Output the (X, Y) coordinate of the center of the cell containing the given text.  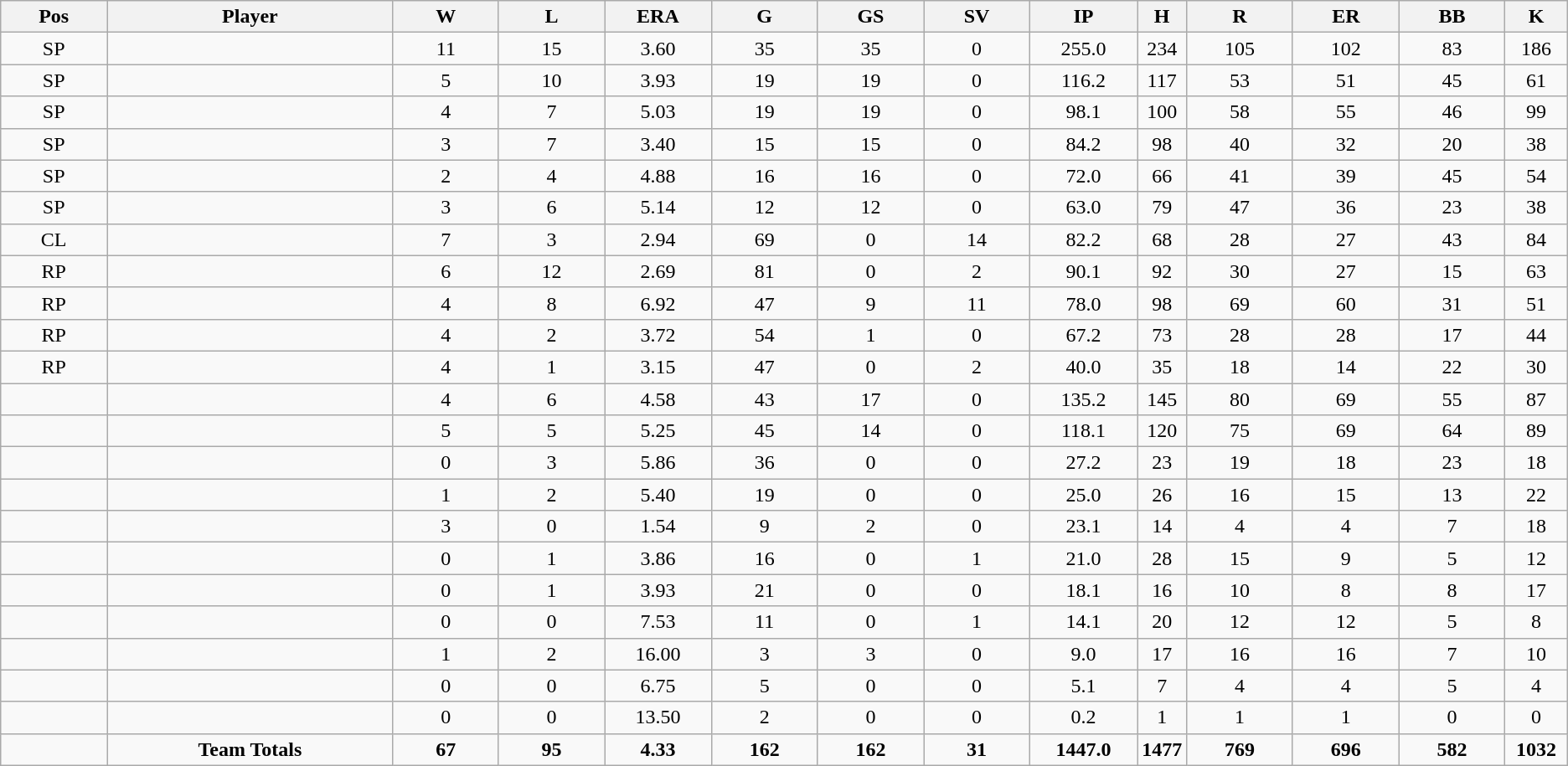
3.86 (658, 558)
1.54 (658, 527)
32 (1345, 144)
Pos (54, 17)
67.2 (1083, 335)
0.2 (1083, 717)
98.1 (1083, 112)
255.0 (1083, 49)
82.2 (1083, 239)
K (1536, 17)
Team Totals (250, 749)
582 (1452, 749)
H (1163, 17)
6.92 (658, 303)
5.03 (658, 112)
21.0 (1083, 558)
2.94 (658, 239)
W (446, 17)
R (1240, 17)
41 (1240, 176)
79 (1163, 208)
73 (1163, 335)
CL (54, 239)
26 (1163, 495)
67 (446, 749)
40.0 (1083, 367)
4.88 (658, 176)
84 (1536, 239)
61 (1536, 80)
3.40 (658, 144)
46 (1452, 112)
23.1 (1083, 527)
80 (1240, 399)
40 (1240, 144)
83 (1452, 49)
7.53 (658, 622)
92 (1163, 271)
3.72 (658, 335)
G (764, 17)
53 (1240, 80)
9.0 (1083, 654)
81 (764, 271)
89 (1536, 431)
5.1 (1083, 686)
3.15 (658, 367)
21 (764, 590)
135.2 (1083, 399)
18.1 (1083, 590)
14.1 (1083, 622)
13.50 (658, 717)
25.0 (1083, 495)
99 (1536, 112)
39 (1345, 176)
6.75 (658, 686)
60 (1345, 303)
68 (1163, 239)
SV (977, 17)
116.2 (1083, 80)
95 (551, 749)
1477 (1163, 749)
186 (1536, 49)
78.0 (1083, 303)
64 (1452, 431)
120 (1163, 431)
66 (1163, 176)
234 (1163, 49)
GS (871, 17)
75 (1240, 431)
63.0 (1083, 208)
58 (1240, 112)
84.2 (1083, 144)
3.60 (658, 49)
63 (1536, 271)
L (551, 17)
2.69 (658, 271)
72.0 (1083, 176)
1447.0 (1083, 749)
118.1 (1083, 431)
1032 (1536, 749)
BB (1452, 17)
44 (1536, 335)
5.40 (658, 495)
102 (1345, 49)
IP (1083, 17)
90.1 (1083, 271)
ER (1345, 17)
4.58 (658, 399)
87 (1536, 399)
16.00 (658, 654)
145 (1163, 399)
117 (1163, 80)
27.2 (1083, 463)
100 (1163, 112)
Player (250, 17)
5.25 (658, 431)
105 (1240, 49)
ERA (658, 17)
4.33 (658, 749)
769 (1240, 749)
5.14 (658, 208)
13 (1452, 495)
696 (1345, 749)
5.86 (658, 463)
